Extract the [x, y] coordinate from the center of the cell holding the provided text.  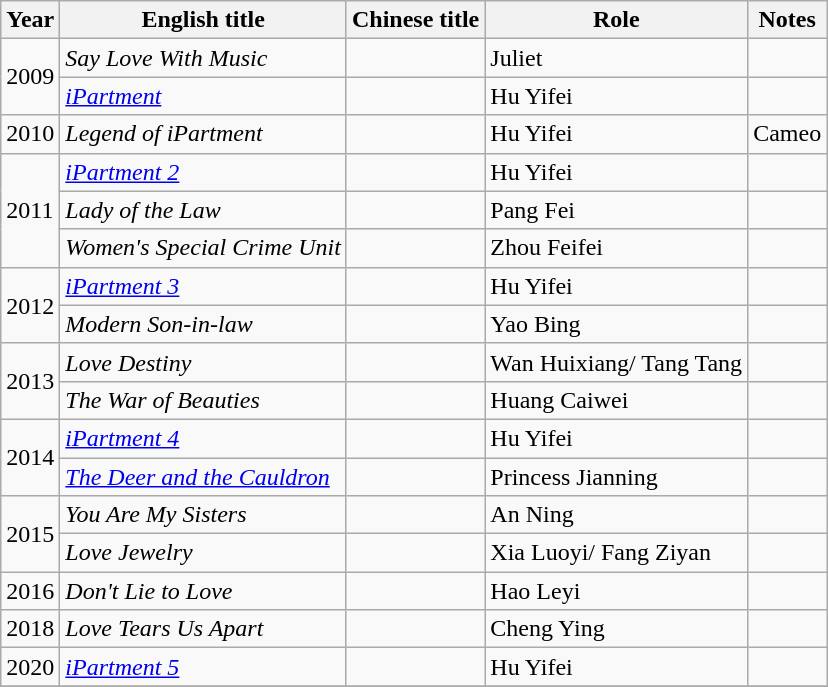
Legend of iPartment [204, 134]
Modern Son-in-law [204, 324]
2010 [30, 134]
Notes [788, 20]
Cheng Ying [616, 629]
Lady of the Law [204, 210]
2011 [30, 210]
2009 [30, 77]
Hao Leyi [616, 591]
Xia Luoyi/ Fang Ziyan [616, 553]
2014 [30, 457]
iPartment 4 [204, 438]
iPartment 5 [204, 667]
Chinese title [415, 20]
2012 [30, 305]
Huang Caiwei [616, 400]
Love Jewelry [204, 553]
Love Tears Us Apart [204, 629]
iPartment [204, 96]
Zhou Feifei [616, 248]
2015 [30, 534]
Princess Jianning [616, 477]
The War of Beauties [204, 400]
Cameo [788, 134]
An Ning [616, 515]
2016 [30, 591]
Role [616, 20]
Year [30, 20]
Say Love With Music [204, 58]
Wan Huixiang/ Tang Tang [616, 362]
2020 [30, 667]
Juliet [616, 58]
English title [204, 20]
Women's Special Crime Unit [204, 248]
2018 [30, 629]
Pang Fei [616, 210]
2013 [30, 381]
Don't Lie to Love [204, 591]
You Are My Sisters [204, 515]
iPartment 3 [204, 286]
The Deer and the Cauldron [204, 477]
iPartment 2 [204, 172]
Love Destiny [204, 362]
Yao Bing [616, 324]
